Provide the [x, y] coordinate of the cell's center where the given text is located.  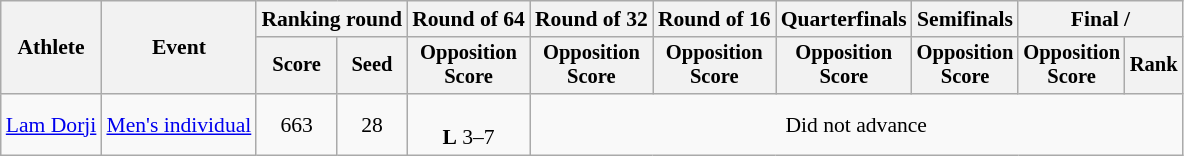
Round of 16 [714, 19]
Athlete [52, 48]
Quarterfinals [844, 19]
Semifinals [966, 19]
Did not advance [856, 124]
Round of 64 [468, 19]
Final / [1100, 19]
Men's individual [178, 124]
28 [372, 124]
Round of 32 [592, 19]
Ranking round [332, 19]
Seed [372, 66]
Rank [1154, 66]
Lam Dorji [52, 124]
Event [178, 48]
663 [296, 124]
Score [296, 66]
L 3–7 [468, 124]
